Detect which cell encompasses the target text, then output its (x, y) center coordinate. 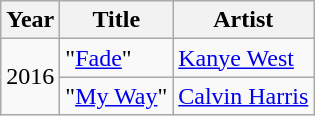
Title (116, 20)
Artist (244, 20)
2016 (30, 77)
"My Way" (116, 96)
Year (30, 20)
"Fade" (116, 58)
Calvin Harris (244, 96)
Kanye West (244, 58)
